Detect which cell encompasses the target text, then output its (x, y) center coordinate. 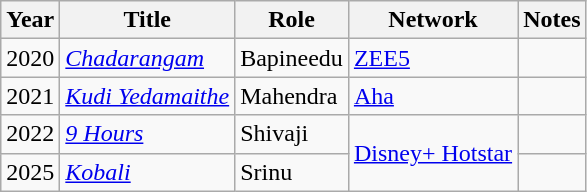
9 Hours (148, 134)
Notes (552, 20)
ZEE5 (432, 58)
Chadarangam (148, 58)
Disney+ Hotstar (432, 153)
Bapineedu (292, 58)
2021 (30, 96)
2025 (30, 172)
Title (148, 20)
2022 (30, 134)
Network (432, 20)
Aha (432, 96)
Kobali (148, 172)
Kudi Yedamaithe (148, 96)
Mahendra (292, 96)
Year (30, 20)
2020 (30, 58)
Srinu (292, 172)
Shivaji (292, 134)
Role (292, 20)
